Extract the [x, y] coordinate from the center of the cell holding the provided text.  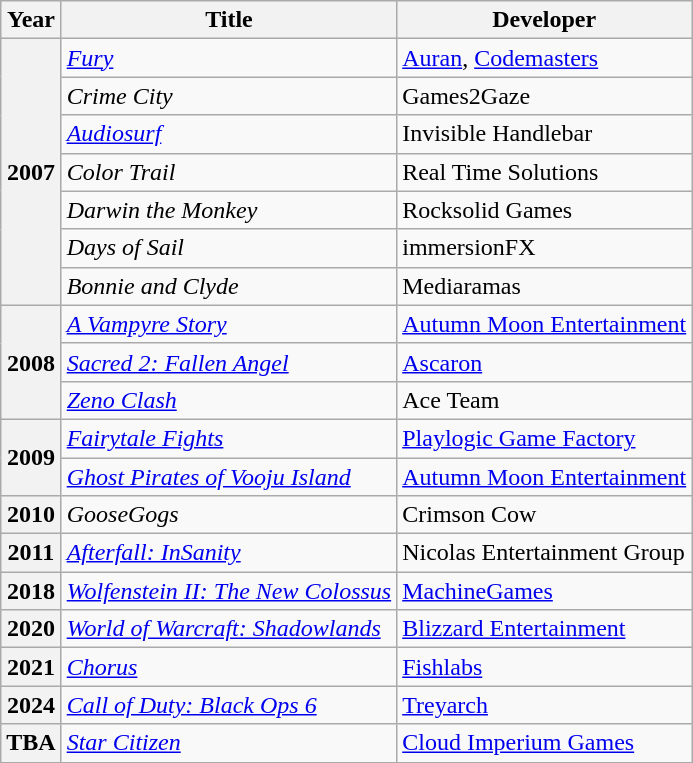
Rocksolid Games [544, 210]
Fairytale Fights [229, 438]
Ace Team [544, 400]
Auran, Codemasters [544, 58]
2009 [31, 457]
Bonnie and Clyde [229, 286]
Chorus [229, 667]
Days of Sail [229, 248]
2018 [31, 591]
Mediaramas [544, 286]
Call of Duty: Black Ops 6 [229, 705]
Nicolas Entertainment Group [544, 553]
2008 [31, 362]
World of Warcraft: Shadowlands [229, 629]
Fishlabs [544, 667]
Blizzard Entertainment [544, 629]
Ascaron [544, 362]
2020 [31, 629]
2007 [31, 172]
A Vampyre Story [229, 324]
Fury [229, 58]
Games2Gaze [544, 96]
2024 [31, 705]
Zeno Clash [229, 400]
Crimson Cow [544, 515]
Sacred 2: Fallen Angel [229, 362]
Wolfenstein II: The New Colossus [229, 591]
Cloud Imperium Games [544, 743]
TBA [31, 743]
Darwin the Monkey [229, 210]
Title [229, 20]
Year [31, 20]
Crime City [229, 96]
Ghost Pirates of Vooju Island [229, 477]
Color Trail [229, 172]
immersionFX [544, 248]
Real Time Solutions [544, 172]
Afterfall: InSanity [229, 553]
2021 [31, 667]
Treyarch [544, 705]
Playlogic Game Factory [544, 438]
2011 [31, 553]
MachineGames [544, 591]
Audiosurf [229, 134]
2010 [31, 515]
Star Citizen [229, 743]
Developer [544, 20]
Invisible Handlebar [544, 134]
GooseGogs [229, 515]
